Scan for the cell matching the given text and deliver its [X, Y] coordinate at center. 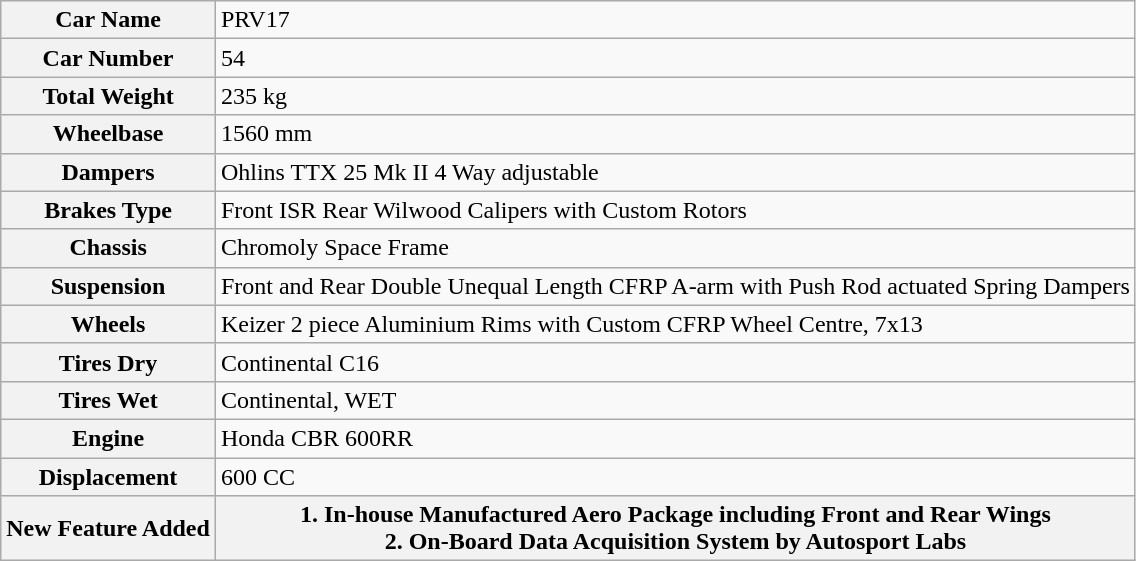
Continental, WET [675, 400]
Total Weight [108, 96]
1. In-house Manufactured Aero Package including Front and Rear Wings2. On-Board Data Acquisition System by Autosport Labs [675, 528]
Chromoly Space Frame [675, 248]
Suspension [108, 286]
Car Name [108, 20]
Engine [108, 438]
600 CC [675, 477]
Wheels [108, 324]
Displacement [108, 477]
1560 mm [675, 134]
Front ISR Rear Wilwood Calipers with Custom Rotors [675, 210]
Honda CBR 600RR [675, 438]
Ohlins TTX 25 Mk II 4 Way adjustable [675, 172]
Brakes Type [108, 210]
Tires Wet [108, 400]
Front and Rear Double Unequal Length CFRP A-arm with Push Rod actuated Spring Dampers [675, 286]
Keizer 2 piece Aluminium Rims with Custom CFRP Wheel Centre, 7x13 [675, 324]
Wheelbase [108, 134]
235 kg [675, 96]
54 [675, 58]
Continental C16 [675, 362]
Tires Dry [108, 362]
Dampers [108, 172]
PRV17 [675, 20]
New Feature Added [108, 528]
Car Number [108, 58]
Chassis [108, 248]
